Find where the given text appears and provide that cell's center as [X, Y] coordinate. 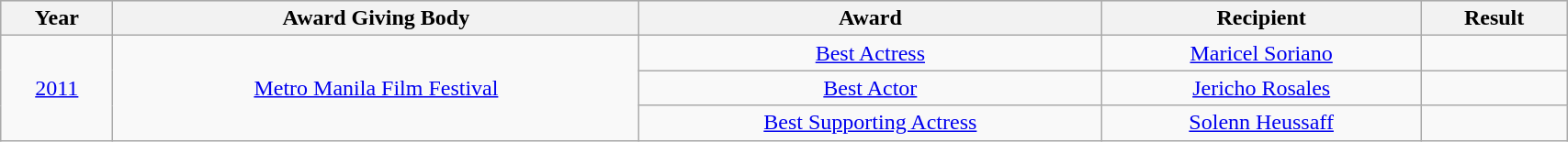
Recipient [1262, 18]
Metro Manila Film Festival [377, 88]
2011 [57, 88]
Jericho Rosales [1262, 88]
Award [871, 18]
Award Giving Body [377, 18]
Result [1495, 18]
Solenn Heussaff [1262, 123]
Best Actor [871, 88]
Best Supporting Actress [871, 123]
Maricel Soriano [1262, 53]
Best Actress [871, 53]
Year [57, 18]
